Return [X, Y] of the center of cell containing provided text 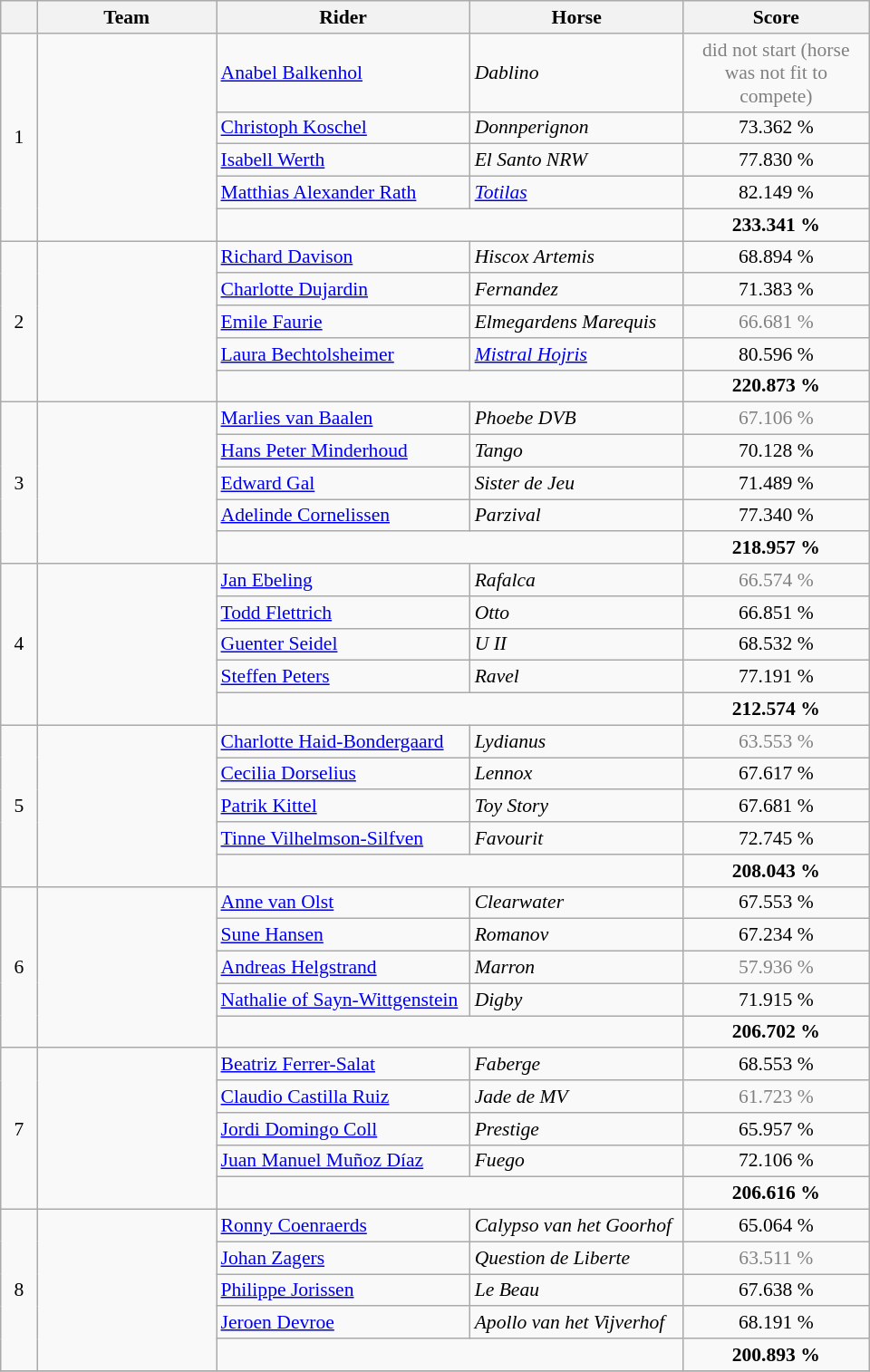
71.489 % [776, 483]
72.106 % [776, 1161]
68.553 % [776, 1065]
8 [19, 1290]
68.894 % [776, 257]
65.957 % [776, 1129]
67.617 % [776, 774]
Ronny Coenraerds [343, 1226]
Lydianus [576, 741]
65.064 % [776, 1226]
Marlies van Baalen [343, 419]
Horse [576, 17]
68.191 % [776, 1323]
206.702 % [776, 1032]
Sune Hansen [343, 935]
67.553 % [776, 903]
80.596 % [776, 354]
Adelinde Cornelissen [343, 516]
Johan Zagers [343, 1258]
1 [19, 138]
Anne van Olst [343, 903]
72.745 % [776, 838]
Ravel [576, 677]
4 [19, 644]
71.383 % [776, 290]
3 [19, 483]
77.830 % [776, 160]
Guenter Seidel [343, 644]
Isabell Werth [343, 160]
212.574 % [776, 710]
Cecilia Dorselius [343, 774]
Sister de Jeu [576, 483]
Rafalca [576, 580]
Tinne Vilhelmson-Silfven [343, 838]
82.149 % [776, 193]
Jeroen Devroe [343, 1323]
Jordi Domingo Coll [343, 1129]
Rider [343, 17]
68.532 % [776, 644]
Richard Davison [343, 257]
Philippe Jorissen [343, 1290]
70.128 % [776, 451]
2 [19, 322]
Mistral Hojris [576, 354]
Calypso van het Goorhof [576, 1226]
5 [19, 806]
66.574 % [776, 580]
Patrik Kittel [343, 807]
Marron [576, 968]
220.873 % [776, 386]
233.341 % [776, 225]
6 [19, 967]
61.723 % [776, 1097]
Matthias Alexander Rath [343, 193]
77.191 % [776, 677]
Parzival [576, 516]
Hans Peter Minderhoud [343, 451]
U II [576, 644]
Favourit [576, 838]
67.234 % [776, 935]
63.511 % [776, 1258]
67.638 % [776, 1290]
Dablino [576, 72]
Score [776, 17]
Otto [576, 613]
Toy Story [576, 807]
Nathalie of Sayn-Wittgenstein [343, 1000]
Todd Flettrich [343, 613]
Andreas Helgstrand [343, 968]
218.957 % [776, 548]
Fernandez [576, 290]
Digby [576, 1000]
Elmegardens Marequis [576, 322]
200.893 % [776, 1355]
Romanov [576, 935]
Beatriz Ferrer-Salat [343, 1065]
Steffen Peters [343, 677]
Anabel Balkenhol [343, 72]
Le Beau [576, 1290]
Faberge [576, 1065]
Clearwater [576, 903]
Donnperignon [576, 128]
67.106 % [776, 419]
Jade de MV [576, 1097]
Hiscox Artemis [576, 257]
63.553 % [776, 741]
Juan Manuel Muñoz Díaz [343, 1161]
Christoph Koschel [343, 128]
Tango [576, 451]
Prestige [576, 1129]
Emile Faurie [343, 322]
66.681 % [776, 322]
77.340 % [776, 516]
57.936 % [776, 968]
67.681 % [776, 807]
did not start (horse was not fit to compete) [776, 72]
71.915 % [776, 1000]
Lennox [576, 774]
El Santo NRW [576, 160]
7 [19, 1129]
Question de Liberte [576, 1258]
Phoebe DVB [576, 419]
Team [127, 17]
Totilas [576, 193]
Laura Bechtolsheimer [343, 354]
Charlotte Dujardin [343, 290]
Charlotte Haid-Bondergaard [343, 741]
Claudio Castilla Ruiz [343, 1097]
73.362 % [776, 128]
66.851 % [776, 613]
Fuego [576, 1161]
Apollo van het Vijverhof [576, 1323]
206.616 % [776, 1193]
Jan Ebeling [343, 580]
208.043 % [776, 871]
Edward Gal [343, 483]
